Determine the [X, Y] coordinate at the center of the cell enclosing the given text.  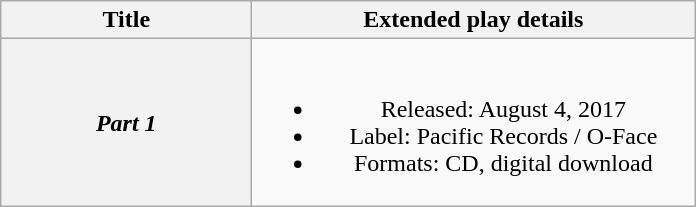
Part 1 [126, 122]
Released: August 4, 2017Label: Pacific Records / O-FaceFormats: CD, digital download [474, 122]
Title [126, 20]
Extended play details [474, 20]
